Return [X, Y] of the center of cell containing provided text 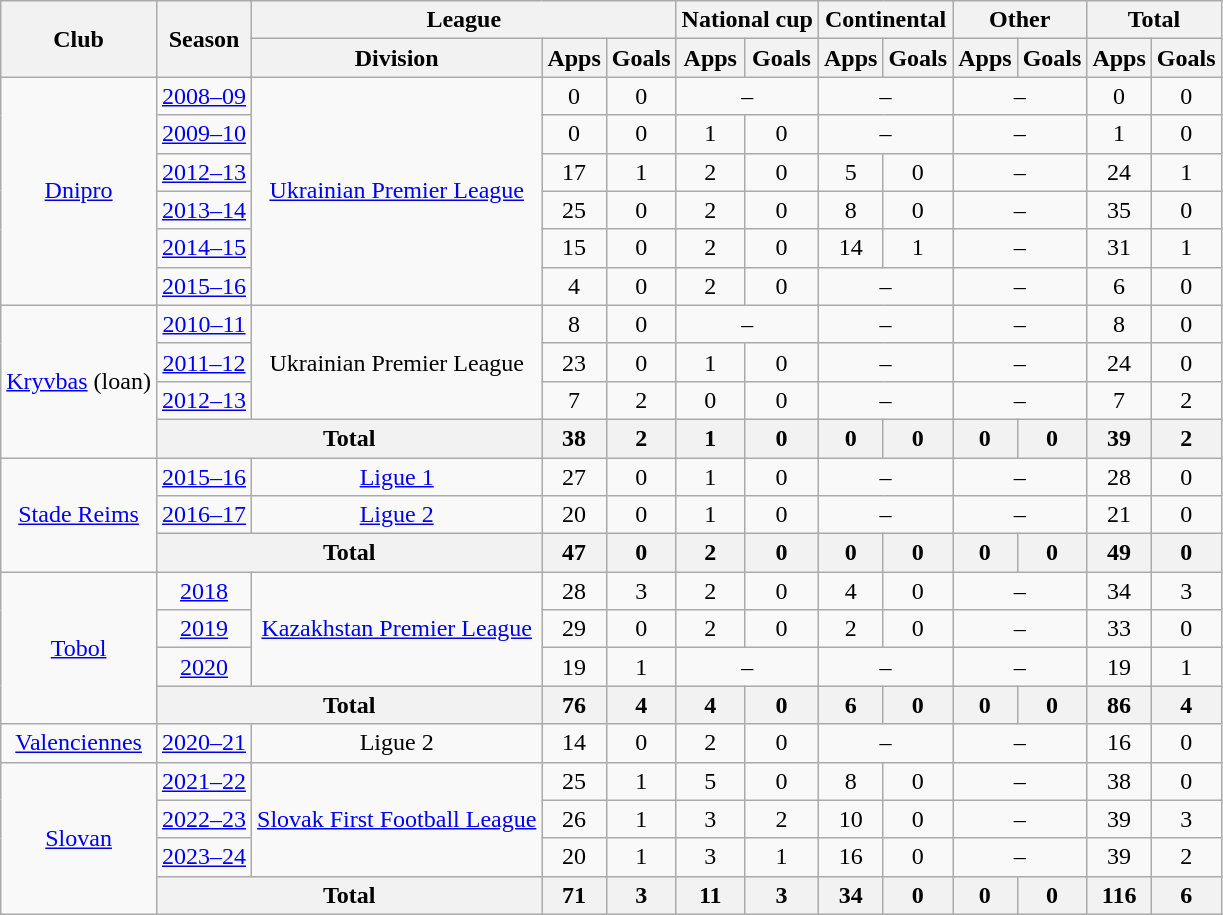
Other [1020, 20]
2019 [204, 629]
17 [574, 172]
Club [79, 39]
2018 [204, 591]
26 [574, 819]
35 [1119, 210]
2011–12 [204, 362]
49 [1119, 553]
Kazakhstan Premier League [397, 629]
11 [710, 895]
31 [1119, 248]
Division [397, 58]
2014–15 [204, 248]
10 [850, 819]
Slovan [79, 838]
15 [574, 248]
86 [1119, 705]
2009–10 [204, 134]
33 [1119, 629]
76 [574, 705]
Ligue 1 [397, 477]
2016–17 [204, 515]
Slovak First Football League [397, 819]
116 [1119, 895]
League [464, 20]
2020–21 [204, 743]
23 [574, 362]
47 [574, 553]
2021–22 [204, 781]
2023–24 [204, 857]
2010–11 [204, 324]
Tobol [79, 648]
Continental [885, 20]
29 [574, 629]
Dnipro [79, 191]
Stade Reims [79, 515]
2022–23 [204, 819]
27 [574, 477]
2013–14 [204, 210]
Kryvbas (loan) [79, 381]
71 [574, 895]
National cup [747, 20]
21 [1119, 515]
Valenciennes [79, 743]
Season [204, 39]
2008–09 [204, 96]
2020 [204, 667]
